Find where the given text appears and provide that cell's center as (X, Y) coordinate. 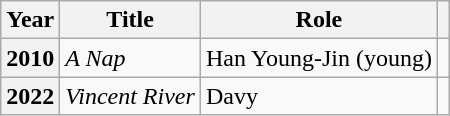
Davy (318, 96)
Title (130, 20)
Role (318, 20)
2010 (30, 58)
2022 (30, 96)
Vincent River (130, 96)
A Nap (130, 58)
Year (30, 20)
Han Young-Jin (young) (318, 58)
